Return the [X, Y] coordinate for the center point of the cell that contains the specified text.  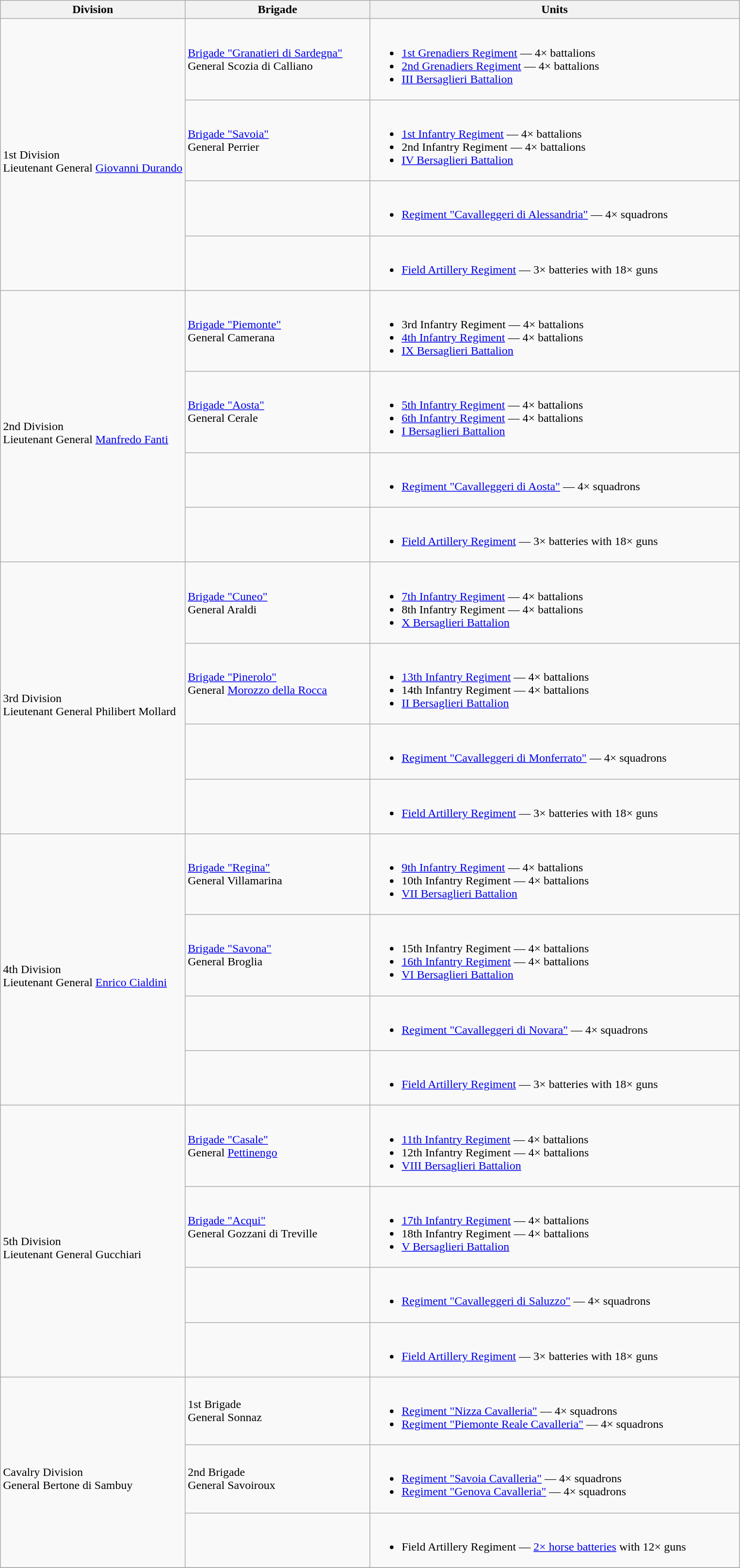
Regiment "Cavalleggeri di Novara" — 4× squadrons [555, 1023]
13th Infantry Regiment — 4× battalions14th Infantry Regiment — 4× battalionsII Bersaglieri Battalion [555, 684]
Field Artillery Regiment — 2× horse batteries with 12× guns [555, 1540]
Regiment "Cavalleggeri di Saluzzo" — 4× squadrons [555, 1295]
3rd Infantry Regiment — 4× battalions4th Infantry Regiment — 4× battalionsIX Bersaglieri Battalion [555, 331]
Regiment "Cavalleggeri di Monferrato" — 4× squadrons [555, 752]
Brigade "Acqui"General Gozzani di Treville [277, 1227]
Brigade "Piemonte"General Camerana [277, 331]
Brigade "Savona"General Broglia [277, 955]
2nd DivisionLieutenant General Manfredo Fanti [93, 426]
Brigade "Savoia"General Perrier [277, 141]
Units [555, 10]
1st Infantry Regiment — 4× battalions2nd Infantry Regiment — 4× battalionsIV Bersaglieri Battalion [555, 141]
3rd DivisionLieutenant General Philibert Mollard [93, 698]
Brigade "Pinerolo"General Morozzo della Rocca [277, 684]
5th DivisionLieutenant General Gucchiari [93, 1241]
Regiment "Savoia Cavalleria" — 4× squadronsRegiment "Genova Cavalleria" — 4× squadrons [555, 1479]
Brigade "Regina"General Villamarina [277, 875]
17th Infantry Regiment — 4× battalions18th Infantry Regiment — 4× battalionsV Bersaglieri Battalion [555, 1227]
1st Grenadiers Regiment — 4× battalions2nd Grenadiers Regiment — 4× battalionsIII Bersaglieri Battalion [555, 59]
Cavalry DivisionGeneral Bertone di Sambuy [93, 1472]
Brigade "Cuneo"General Araldi [277, 602]
Brigade [277, 10]
Brigade "Granatieri di Sardegna"General Scozia di Calliano [277, 59]
7th Infantry Regiment — 4× battalions8th Infantry Regiment — 4× battalionsX Bersaglieri Battalion [555, 602]
9th Infantry Regiment — 4× battalions10th Infantry Regiment — 4× battalionsVII Bersaglieri Battalion [555, 875]
Brigade "Aosta"General Cerale [277, 412]
Regiment "Nizza Cavalleria" — 4× squadronsRegiment "Piemonte Reale Cavalleria" — 4× squadrons [555, 1411]
Regiment "Cavalleggeri di Aosta" — 4× squadrons [555, 480]
Brigade "Casale"General Pettinengo [277, 1146]
1st BrigadeGeneral Sonnaz [277, 1411]
Division [93, 10]
5th Infantry Regiment — 4× battalions6th Infantry Regiment — 4× battalionsI Bersaglieri Battalion [555, 412]
2nd BrigadeGeneral Savoiroux [277, 1479]
4th DivisionLieutenant General Enrico Cialdini [93, 970]
15th Infantry Regiment — 4× battalions16th Infantry Regiment — 4× battalionsVI Bersaglieri Battalion [555, 955]
Regiment "Cavalleggeri di Alessandria" — 4× squadrons [555, 208]
11th Infantry Regiment — 4× battalions12th Infantry Regiment — 4× battalionsVIII Bersaglieri Battalion [555, 1146]
1st DivisionLieutenant General Giovanni Durando [93, 155]
